Identify which cell holds the provided text, then report its [x, y] central coordinate. 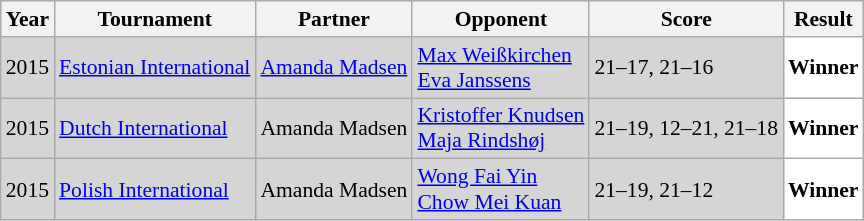
Partner [334, 19]
21–19, 21–12 [686, 190]
Year [28, 19]
Tournament [154, 19]
Opponent [500, 19]
Max Weißkirchen Eva Janssens [500, 68]
Wong Fai Yin Chow Mei Kuan [500, 190]
Kristoffer Knudsen Maja Rindshøj [500, 128]
21–19, 12–21, 21–18 [686, 128]
Result [824, 19]
Score [686, 19]
Dutch International [154, 128]
21–17, 21–16 [686, 68]
Estonian International [154, 68]
Polish International [154, 190]
